Pinpoint the cell where the given text exists, returning its (X, Y) midpoint coordinate. 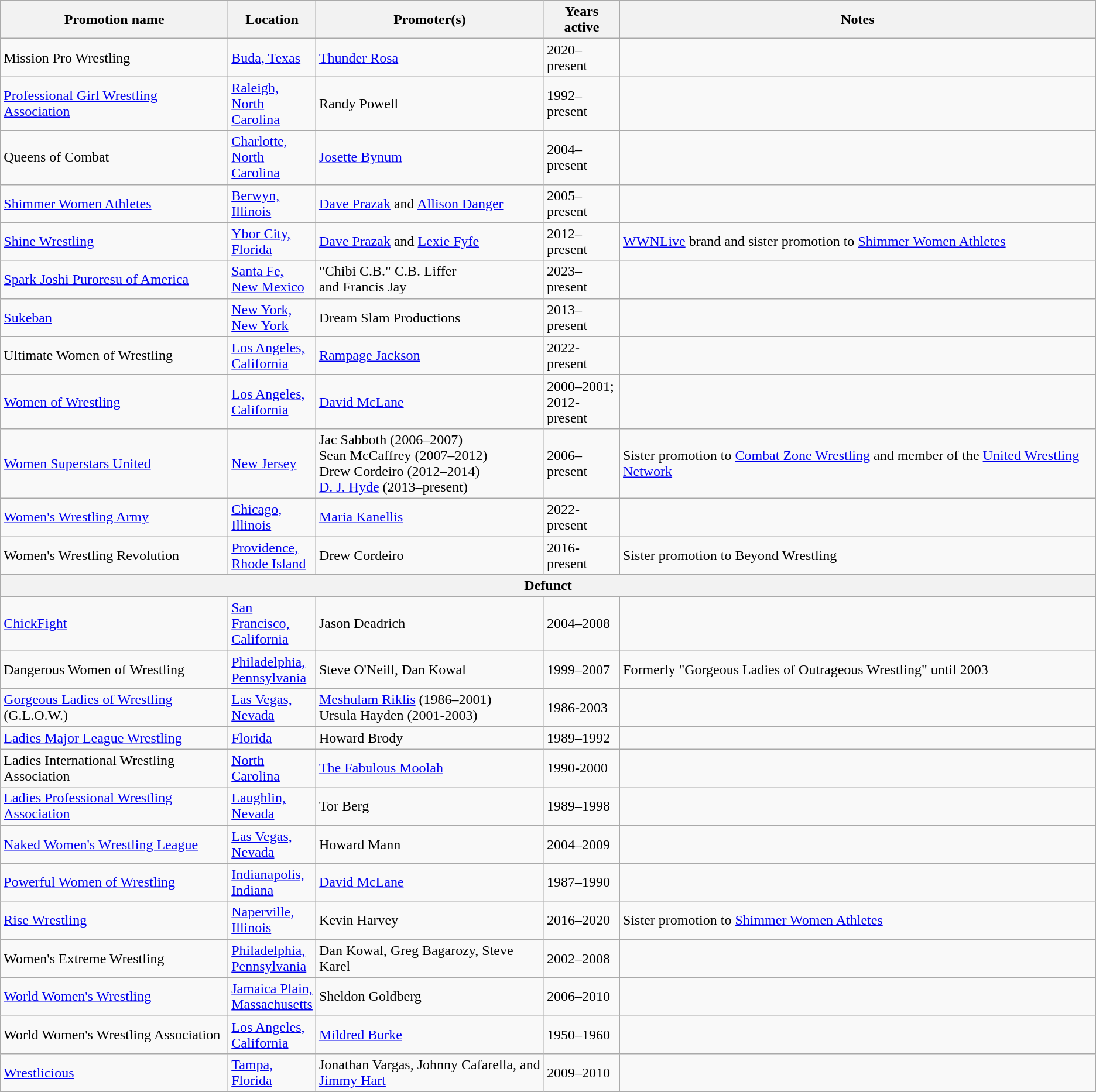
Indianapolis, Indiana (272, 882)
North Carolina (272, 768)
Dave Prazak and Allison Danger (430, 204)
Jamaica Plain, Massachusetts (272, 996)
Women's Extreme Wrestling (115, 959)
Notes (858, 20)
1989–1992 (581, 738)
Santa Fe, New Mexico (272, 280)
ChickFight (115, 624)
Formerly "Gorgeous Ladies of Outrageous Wrestling" until 2003 (858, 669)
Shine Wrestling (115, 241)
Shimmer Women Athletes (115, 204)
Defunct (548, 586)
2016-present (581, 555)
1950–1960 (581, 1035)
Jason Deadrich (430, 624)
Ladies Professional Wrestling Association (115, 806)
Mission Pro Wrestling (115, 57)
2004–present (581, 157)
Promotion name (115, 20)
Sister promotion to Beyond Wrestling (858, 555)
Dave Prazak and Lexie Fyfe (430, 241)
Powerful Women of Wrestling (115, 882)
Tor Berg (430, 806)
1992–present (581, 104)
2013–present (581, 317)
Chicago, Illinois (272, 517)
1999–2007 (581, 669)
Josette Bynum (430, 157)
Spark Joshi Puroresu of America (115, 280)
Thunder Rosa (430, 57)
Sukeban (115, 317)
Howard Brody (430, 738)
San Francisco, California (272, 624)
Steve O'Neill, Dan Kowal (430, 669)
1989–1998 (581, 806)
Meshulam Riklis (1986–2001)Ursula Hayden (2001-2003) (430, 708)
Location (272, 20)
Sister promotion to Shimmer Women Athletes (858, 920)
Promoter(s) (430, 20)
2016–2020 (581, 920)
Providence, Rhode Island (272, 555)
Women of Wrestling (115, 401)
Sister promotion to Combat Zone Wrestling and member of the United Wrestling Network (858, 463)
Kevin Harvey (430, 920)
Women's Wrestling Revolution (115, 555)
Ybor City, Florida (272, 241)
Queens of Combat (115, 157)
Women Superstars United (115, 463)
1986-2003 (581, 708)
Naperville, Illinois (272, 920)
New Jersey (272, 463)
2002–2008 (581, 959)
Berwyn, Illinois (272, 204)
Randy Powell (430, 104)
2000–2001; 2012-present (581, 401)
Ladies International Wrestling Association (115, 768)
Rise Wrestling (115, 920)
Florida (272, 738)
2023–present (581, 280)
World Women's Wrestling Association (115, 1035)
Gorgeous Ladies of Wrestling (G.L.O.W.) (115, 708)
2005–present (581, 204)
Dangerous Women of Wrestling (115, 669)
Jac Sabboth (2006–2007)Sean McCaffrey (2007–2012)Drew Cordeiro (2012–2014)D. J. Hyde (2013–present) (430, 463)
2006–2010 (581, 996)
2004–2009 (581, 844)
Raleigh, North Carolina (272, 104)
World Women's Wrestling (115, 996)
Maria Kanellis (430, 517)
2012–present (581, 241)
Charlotte, North Carolina (272, 157)
2020–present (581, 57)
Years active (581, 20)
New York, New York (272, 317)
1987–1990 (581, 882)
Dream Slam Productions (430, 317)
1990-2000 (581, 768)
Mildred Burke (430, 1035)
Buda, Texas (272, 57)
WWNLive brand and sister promotion to Shimmer Women Athletes (858, 241)
Professional Girl Wrestling Association (115, 104)
Ultimate Women of Wrestling (115, 356)
Drew Cordeiro (430, 555)
Wrestlicious (115, 1072)
2006–present (581, 463)
Ladies Major League Wrestling (115, 738)
Rampage Jackson (430, 356)
2009–2010 (581, 1072)
"Chibi C.B." C.B. Lifferand Francis Jay (430, 280)
Dan Kowal, Greg Bagarozy, Steve Karel (430, 959)
Sheldon Goldberg (430, 996)
Jonathan Vargas, Johnny Cafarella, and Jimmy Hart (430, 1072)
Women's Wrestling Army (115, 517)
The Fabulous Moolah (430, 768)
Laughlin, Nevada (272, 806)
2004–2008 (581, 624)
Howard Mann (430, 844)
Naked Women's Wrestling League (115, 844)
Tampa, Florida (272, 1072)
